Extract the [x, y] coordinate from the center of the cell holding the provided text.  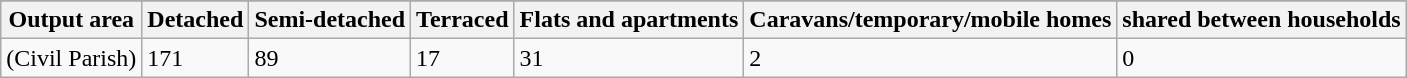
Detached [196, 20]
0 [1262, 58]
31 [629, 58]
(Civil Parish) [72, 58]
89 [330, 58]
Terraced [462, 20]
17 [462, 58]
Caravans/temporary/mobile homes [930, 20]
171 [196, 58]
Flats and apartments [629, 20]
Output area [72, 20]
2 [930, 58]
Semi-detached [330, 20]
shared between households [1262, 20]
